Scan for the cell matching the given text and deliver its [x, y] coordinate at center. 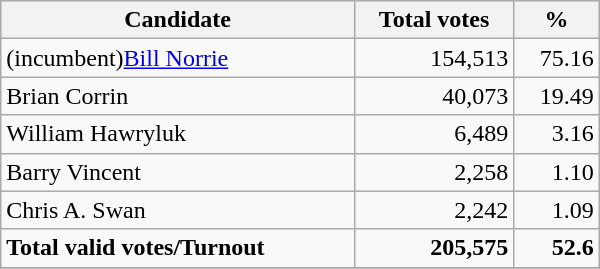
75.16 [556, 58]
2,258 [434, 172]
(incumbent)Bill Norrie [178, 58]
Candidate [178, 20]
154,513 [434, 58]
1.09 [556, 210]
19.49 [556, 96]
1.10 [556, 172]
40,073 [434, 96]
% [556, 20]
Chris A. Swan [178, 210]
6,489 [434, 134]
Total votes [434, 20]
52.6 [556, 248]
Total valid votes/Turnout [178, 248]
William Hawryluk [178, 134]
2,242 [434, 210]
205,575 [434, 248]
Barry Vincent [178, 172]
3.16 [556, 134]
Brian Corrin [178, 96]
